From the cell containing the given text, extract its center point as [X, Y] coordinate. 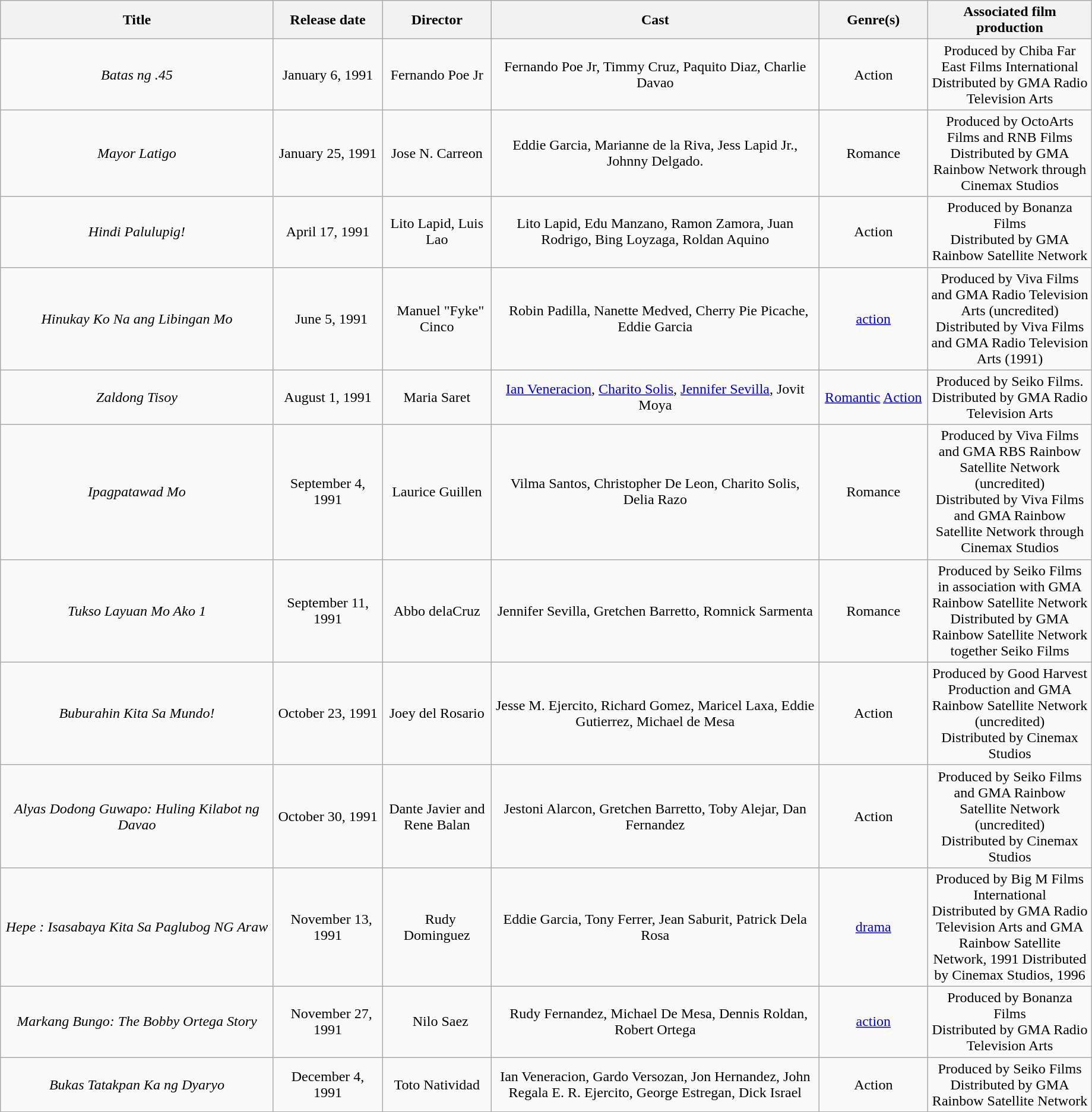
Ian Veneracion, Charito Solis, Jennifer Sevilla, Jovit Moya [656, 397]
June 5, 1991 [328, 318]
Director [437, 20]
Abbo delaCruz [437, 610]
Lito Lapid, Luis Lao [437, 232]
Jennifer Sevilla, Gretchen Barretto, Romnick Sarmenta [656, 610]
September 11, 1991 [328, 610]
Maria Saret [437, 397]
Produced by OctoArts Films and RNB FilmsDistributed by GMA Rainbow Network through Cinemax Studios [1010, 153]
October 30, 1991 [328, 816]
November 27, 1991 [328, 1021]
January 6, 1991 [328, 75]
November 13, 1991 [328, 927]
Cast [656, 20]
Bukas Tatakpan Ka ng Dyaryo [137, 1084]
Robin Padilla, Nanette Medved, Cherry Pie Picache, Eddie Garcia [656, 318]
April 17, 1991 [328, 232]
Buburahin Kita Sa Mundo! [137, 714]
September 4, 1991 [328, 492]
Vilma Santos, Christopher De Leon, Charito Solis, Delia Razo [656, 492]
Produced by Seiko Films. Distributed by GMA Radio Television Arts [1010, 397]
Genre(s) [873, 20]
Romantic Action [873, 397]
October 23, 1991 [328, 714]
Produced by Seiko FilmsDistributed by GMA Rainbow Satellite Network [1010, 1084]
Eddie Garcia, Tony Ferrer, Jean Saburit, Patrick Dela Rosa [656, 927]
Lito Lapid, Edu Manzano, Ramon Zamora, Juan Rodrigo, Bing Loyzaga, Roldan Aquino [656, 232]
Batas ng .45 [137, 75]
Associated film production [1010, 20]
Ipagpatawad Mo [137, 492]
Ian Veneracion, Gardo Versozan, Jon Hernandez, John Regala E. R. Ejercito, George Estregan, Dick Israel [656, 1084]
Produced by Seiko Films and GMA Rainbow Satellite Network (uncredited)Distributed by Cinemax Studios [1010, 816]
Hindi Palulupig! [137, 232]
January 25, 1991 [328, 153]
Markang Bungo: The Bobby Ortega Story [137, 1021]
Zaldong Tisoy [137, 397]
Jesse M. Ejercito, Richard Gomez, Maricel Laxa, Eddie Gutierrez, Michael de Mesa [656, 714]
Mayor Latigo [137, 153]
Joey del Rosario [437, 714]
Produced by Chiba Far East Films InternationalDistributed by GMA Radio Television Arts [1010, 75]
Title [137, 20]
Jestoni Alarcon, Gretchen Barretto, Toby Alejar, Dan Fernandez [656, 816]
Produced by Bonanza FilmsDistributed by GMA Rainbow Satellite Network [1010, 232]
August 1, 1991 [328, 397]
Produced by Viva Films and GMA Radio Television Arts (uncredited)Distributed by Viva Films and GMA Radio Television Arts (1991) [1010, 318]
Tukso Layuan Mo Ako 1 [137, 610]
Produced by Good Harvest Production and GMA Rainbow Satellite Network (uncredited)Distributed by Cinemax Studios [1010, 714]
Produced by Seiko Films in association with GMA Rainbow Satellite NetworkDistributed by GMA Rainbow Satellite Network together Seiko Films [1010, 610]
Hinukay Ko Na ang Libingan Mo [137, 318]
drama [873, 927]
December 4, 1991 [328, 1084]
Release date [328, 20]
Nilo Saez [437, 1021]
Fernando Poe Jr, Timmy Cruz, Paquito Diaz, Charlie Davao [656, 75]
Hepe : Isasabaya Kita Sa Paglubog NG Araw [137, 927]
Rudy Fernandez, Michael De Mesa, Dennis Roldan, Robert Ortega [656, 1021]
Rudy Dominguez [437, 927]
Dante Javier and Rene Balan [437, 816]
Jose N. Carreon [437, 153]
Toto Natividad [437, 1084]
Laurice Guillen [437, 492]
Eddie Garcia, Marianne de la Riva, Jess Lapid Jr., Johnny Delgado. [656, 153]
Fernando Poe Jr [437, 75]
Produced by Bonanza FilmsDistributed by GMA Radio Television Arts [1010, 1021]
Alyas Dodong Guwapo: Huling Kilabot ng Davao [137, 816]
Manuel "Fyke" Cinco [437, 318]
